Determine the [X, Y] coordinate at the center of the cell enclosing the given text.  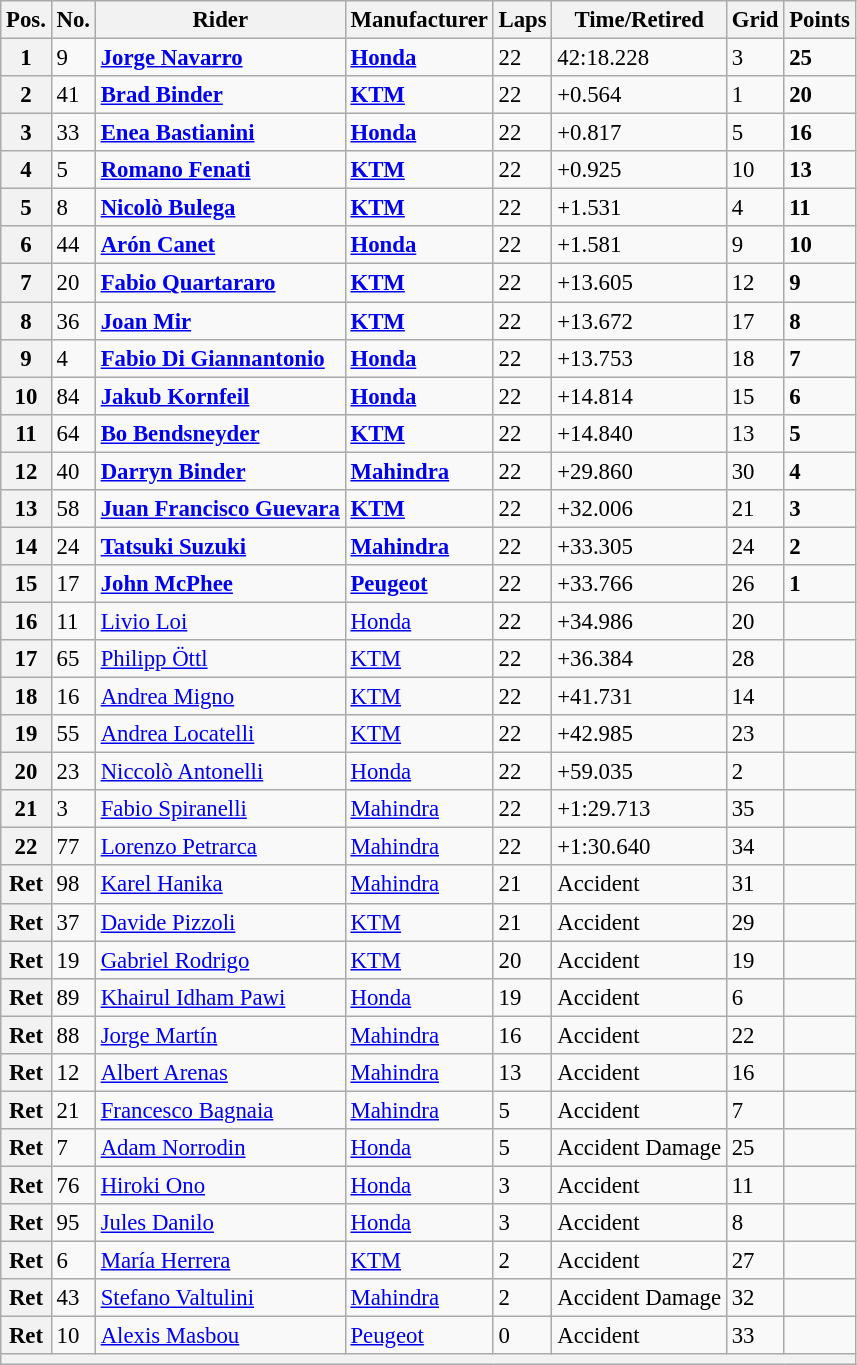
+0.925 [639, 170]
+1.531 [639, 208]
31 [754, 885]
+33.766 [639, 584]
Albert Arenas [220, 1073]
41 [73, 95]
89 [73, 997]
42:18.228 [639, 58]
+0.817 [639, 133]
+0.564 [639, 95]
+13.753 [639, 358]
Gabriel Rodrigo [220, 960]
+14.814 [639, 396]
30 [754, 471]
43 [73, 1298]
+33.305 [639, 546]
María Herrera [220, 1261]
Stefano Valtulini [220, 1298]
Hiroki Ono [220, 1185]
No. [73, 20]
Joan Mir [220, 321]
+1:29.713 [639, 809]
76 [73, 1185]
32 [754, 1298]
98 [73, 885]
Fabio Di Giannantonio [220, 358]
Davide Pizzoli [220, 922]
Fabio Spiranelli [220, 809]
77 [73, 847]
Andrea Migno [220, 697]
Khairul Idham Pawi [220, 997]
Fabio Quartararo [220, 283]
26 [754, 584]
84 [73, 396]
40 [73, 471]
Jakub Kornfeil [220, 396]
Romano Fenati [220, 170]
Enea Bastianini [220, 133]
Livio Loi [220, 621]
36 [73, 321]
35 [754, 809]
95 [73, 1223]
Arón Canet [220, 245]
Alexis Masbou [220, 1336]
+1:30.640 [639, 847]
+29.860 [639, 471]
+13.672 [639, 321]
Laps [522, 20]
55 [73, 734]
65 [73, 659]
Juan Francisco Guevara [220, 509]
+1.581 [639, 245]
Andrea Locatelli [220, 734]
Adam Norrodin [220, 1148]
Jorge Martín [220, 1035]
+34.986 [639, 621]
Bo Bendsneyder [220, 433]
+13.605 [639, 283]
0 [522, 1336]
29 [754, 922]
+41.731 [639, 697]
Jules Danilo [220, 1223]
44 [73, 245]
Philipp Öttl [220, 659]
Pos. [26, 20]
28 [754, 659]
Karel Hanika [220, 885]
Points [820, 20]
Time/Retired [639, 20]
Rider [220, 20]
58 [73, 509]
+14.840 [639, 433]
+32.006 [639, 509]
+42.985 [639, 734]
Brad Binder [220, 95]
Nicolò Bulega [220, 208]
27 [754, 1261]
+59.035 [639, 772]
Grid [754, 20]
Francesco Bagnaia [220, 1110]
34 [754, 847]
37 [73, 922]
Darryn Binder [220, 471]
64 [73, 433]
Jorge Navarro [220, 58]
Lorenzo Petrarca [220, 847]
Manufacturer [419, 20]
John McPhee [220, 584]
88 [73, 1035]
Tatsuki Suzuki [220, 546]
+36.384 [639, 659]
Niccolò Antonelli [220, 772]
